From the cell containing the given text, extract its center point as (x, y) coordinate. 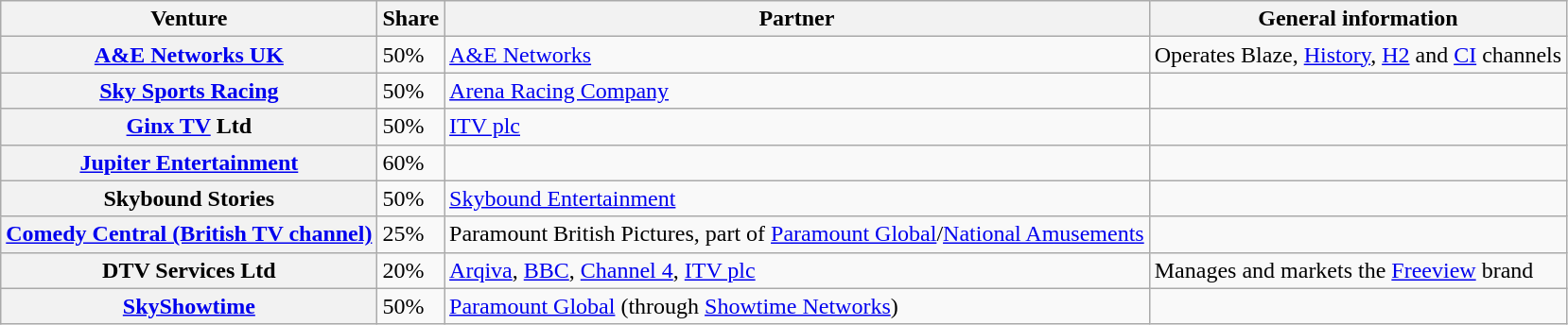
Arena Racing Company (797, 91)
A&E Networks (797, 55)
60% (410, 162)
Skybound Stories (189, 198)
Comedy Central (British TV channel) (189, 234)
Venture (189, 19)
SkyShowtime (189, 306)
ITV plc (797, 127)
Sky Sports Racing (189, 91)
Jupiter Entertainment (189, 162)
Arqiva, BBC, Channel 4, ITV plc (797, 270)
Paramount Global (through Showtime Networks) (797, 306)
Operates Blaze, History, H2 and CI channels (1358, 55)
A&E Networks UK (189, 55)
Share (410, 19)
Partner (797, 19)
General information (1358, 19)
25% (410, 234)
20% (410, 270)
Skybound Entertainment (797, 198)
Manages and markets the Freeview brand (1358, 270)
Ginx TV Ltd (189, 127)
Paramount British Pictures, part of Paramount Global/National Amusements (797, 234)
DTV Services Ltd (189, 270)
